Identify which cell holds the provided text, then report its [X, Y] central coordinate. 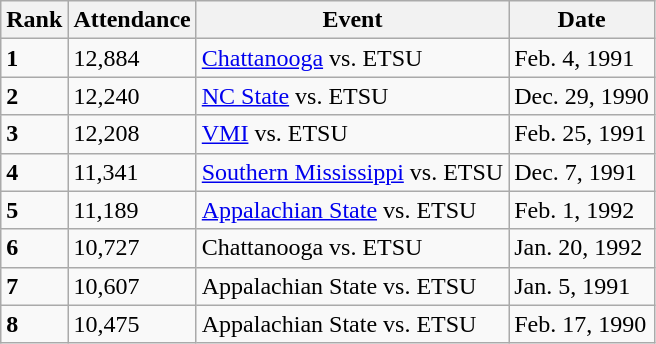
Dec. 29, 1990 [582, 96]
Jan. 5, 1991 [582, 286]
Rank [34, 20]
8 [34, 324]
6 [34, 248]
Feb. 4, 1991 [582, 58]
1 [34, 58]
Date [582, 20]
Feb. 17, 1990 [582, 324]
2 [34, 96]
12,240 [132, 96]
NC State vs. ETSU [352, 96]
7 [34, 286]
5 [34, 210]
Event [352, 20]
10,607 [132, 286]
11,341 [132, 172]
11,189 [132, 210]
Feb. 25, 1991 [582, 134]
3 [34, 134]
4 [34, 172]
Dec. 7, 1991 [582, 172]
VMI vs. ETSU [352, 134]
10,475 [132, 324]
12,208 [132, 134]
12,884 [132, 58]
Feb. 1, 1992 [582, 210]
Jan. 20, 1992 [582, 248]
10,727 [132, 248]
Southern Mississippi vs. ETSU [352, 172]
Attendance [132, 20]
